Output the (X, Y) coordinate of the center of the cell containing the given text.  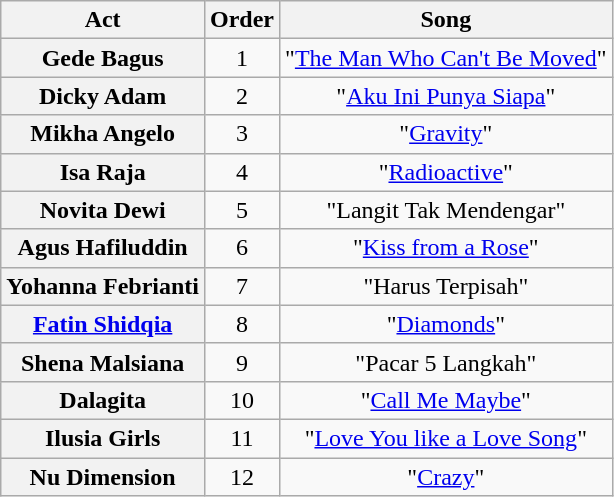
Ilusia Girls (103, 438)
7 (242, 286)
Agus Hafiluddin (103, 248)
Act (103, 20)
Novita Dewi (103, 210)
"Love You like a Love Song" (446, 438)
11 (242, 438)
6 (242, 248)
9 (242, 362)
12 (242, 477)
Nu Dimension (103, 477)
Fatin Shidqia (103, 324)
8 (242, 324)
Isa Raja (103, 172)
"Harus Terpisah" (446, 286)
Dalagita (103, 400)
"Pacar 5 Langkah" (446, 362)
"Aku Ini Punya Siapa" (446, 96)
"Diamonds" (446, 324)
10 (242, 400)
"Call Me Maybe" (446, 400)
5 (242, 210)
Yohanna Febrianti (103, 286)
"Crazy" (446, 477)
2 (242, 96)
1 (242, 58)
Order (242, 20)
"Gravity" (446, 134)
Mikha Angelo (103, 134)
"Langit Tak Mendengar" (446, 210)
Song (446, 20)
"Kiss from a Rose" (446, 248)
"The Man Who Can't Be Moved" (446, 58)
Shena Malsiana (103, 362)
4 (242, 172)
Gede Bagus (103, 58)
3 (242, 134)
Dicky Adam (103, 96)
"Radioactive" (446, 172)
